Search for the cell housing the specified text and yield its [x, y] center coordinate. 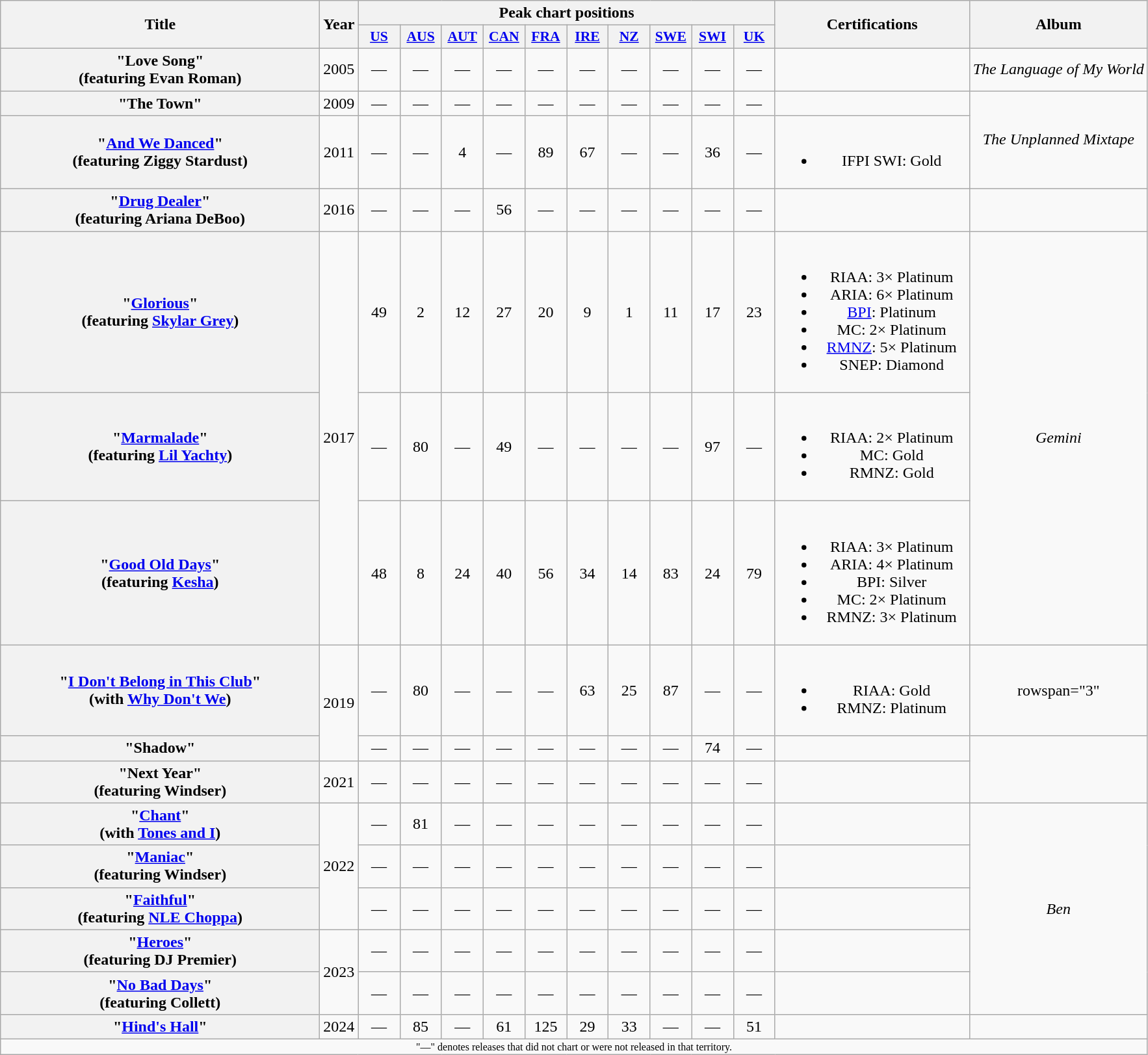
RIAA: 3× PlatinumARIA: 4× PlatinumBPI: SilverMC: 2× PlatinumRMNZ: 3× Platinum [872, 573]
1 [629, 312]
14 [629, 573]
"Glorious"(featuring Skylar Grey) [160, 312]
89 [545, 152]
The Language of My World [1058, 69]
NZ [629, 37]
36 [712, 152]
AUS [421, 37]
51 [754, 1026]
67 [588, 152]
Certifications [872, 25]
34 [588, 573]
2022 [339, 866]
"—" denotes releases that did not chart or were not released in that territory. [575, 1047]
29 [588, 1026]
FRA [545, 37]
8 [421, 573]
SWI [712, 37]
The Unplanned Mixtape [1058, 140]
Ben [1058, 909]
2009 [339, 103]
CAN [504, 37]
Gemini [1058, 438]
2024 [339, 1026]
rowspan="3" [1058, 690]
81 [421, 824]
"Heroes"(featuring DJ Premier) [160, 950]
"Maniac"(featuring Windser) [160, 866]
"The Town" [160, 103]
2023 [339, 972]
4 [462, 152]
2021 [339, 781]
US [379, 37]
"Faithful"(featuring NLE Choppa) [160, 909]
2005 [339, 69]
RIAA: 2× PlatinumMC: GoldRMNZ: Gold [872, 447]
79 [754, 573]
63 [588, 690]
12 [462, 312]
"Marmalade"(featuring Lil Yachty) [160, 447]
125 [545, 1026]
Peak chart positions [567, 13]
2017 [339, 438]
Title [160, 25]
85 [421, 1026]
SWE [671, 37]
48 [379, 573]
"Shadow" [160, 748]
IFPI SWI: Gold [872, 152]
IRE [588, 37]
97 [712, 447]
"Drug Dealer"(featuring Ariana DeBoo) [160, 211]
"I Don't Belong in This Club"(with Why Don't We) [160, 690]
"Chant"(with Tones and I) [160, 824]
"Hind's Hall" [160, 1026]
23 [754, 312]
9 [588, 312]
Year [339, 25]
2 [421, 312]
17 [712, 312]
"No Bad Days"(featuring Collett) [160, 993]
33 [629, 1026]
"And We Danced"(featuring Ziggy Stardust) [160, 152]
RIAA: 3× PlatinumARIA: 6× PlatinumBPI: PlatinumMC: 2× PlatinumRMNZ: 5× PlatinumSNEP: Diamond [872, 312]
74 [712, 748]
AUT [462, 37]
2016 [339, 211]
"Next Year"(featuring Windser) [160, 781]
83 [671, 573]
87 [671, 690]
Album [1058, 25]
40 [504, 573]
27 [504, 312]
11 [671, 312]
"Good Old Days"(featuring Kesha) [160, 573]
2011 [339, 152]
25 [629, 690]
RIAA: GoldRMNZ: Platinum [872, 690]
20 [545, 312]
"Love Song"(featuring Evan Roman) [160, 69]
61 [504, 1026]
2019 [339, 703]
UK [754, 37]
